Return (X, Y) of the center of cell containing provided text 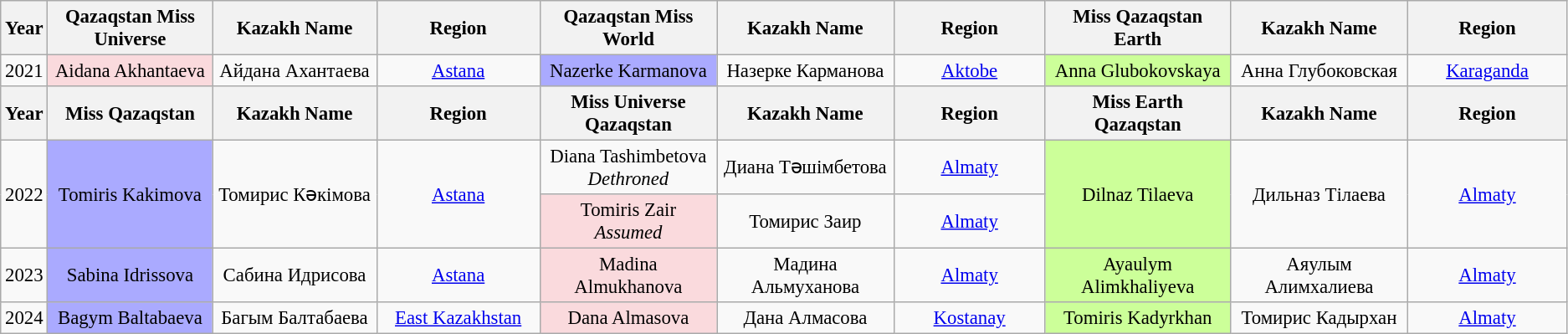
Айдана Ахантаева (295, 71)
2022 (24, 194)
Tomiris Kakimova (131, 194)
Томирис Заир (806, 221)
Анна Глубоковская (1319, 71)
Qazaqstan Miss Universe (131, 28)
Miss Qazaqstan (131, 114)
Madina Almukhanova (628, 276)
Anna Glubokovskaya (1138, 71)
Karaganda (1488, 71)
Miss Earth Qazaqstan (1138, 114)
Сабина Идрисова (295, 276)
2021 (24, 71)
Dilnaz Tilaeva (1138, 194)
Назерке Карманова (806, 71)
Nazerke Karmanova (628, 71)
2023 (24, 276)
Aidana Akhantaeva (131, 71)
Diana TashimbetovaDethroned (628, 167)
Дильназ Тілаева (1319, 194)
Мадина Альмуханова (806, 276)
Sabina Idrissova (131, 276)
Томирис Кәкімова (295, 194)
Qazaqstan Miss World (628, 28)
Aktobe (969, 71)
Аяулым Алимхалиева (1319, 276)
Ayaulym Alimkhaliyeva (1138, 276)
Tomiris ZairAssumed (628, 221)
Miss Qazaqstan Earth (1138, 28)
Miss Universe Qazaqstan (628, 114)
Диана Тәшімбетова (806, 167)
